Output the (x, y) coordinate of the center of the cell containing the given text.  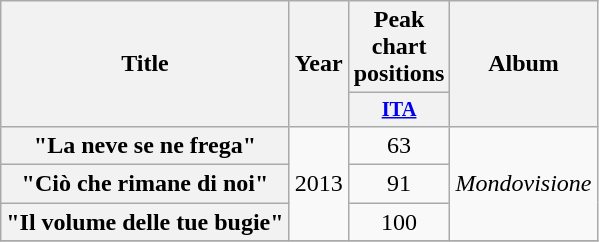
63 (399, 145)
100 (399, 222)
Title (145, 64)
Album (524, 64)
2013 (318, 183)
ITA (399, 110)
Mondovisione (524, 183)
Year (318, 64)
Peak chart positions (399, 47)
"Il volume delle tue bugie" (145, 222)
"Ciò che rimane di noi" (145, 184)
"La neve se ne frega" (145, 145)
91 (399, 184)
